Detect which cell encompasses the target text, then output its [X, Y] center coordinate. 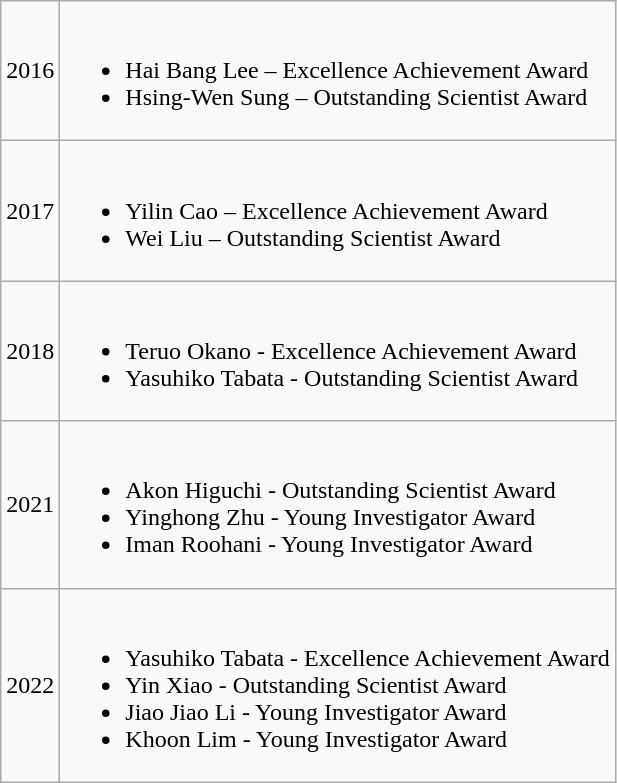
2021 [30, 504]
Yilin Cao – Excellence Achievement AwardWei Liu – Outstanding Scientist Award [338, 211]
2016 [30, 71]
2018 [30, 351]
Akon Higuchi - Outstanding Scientist AwardYinghong Zhu - Young Investigator AwardIman Roohani - Young Investigator Award [338, 504]
2022 [30, 685]
2017 [30, 211]
Hai Bang Lee – Excellence Achievement AwardHsing-Wen Sung – Outstanding Scientist Award [338, 71]
Teruo Okano - Excellence Achievement AwardYasuhiko Tabata - Outstanding Scientist Award [338, 351]
